Determine the [x, y] coordinate at the center of the cell enclosing the given text.  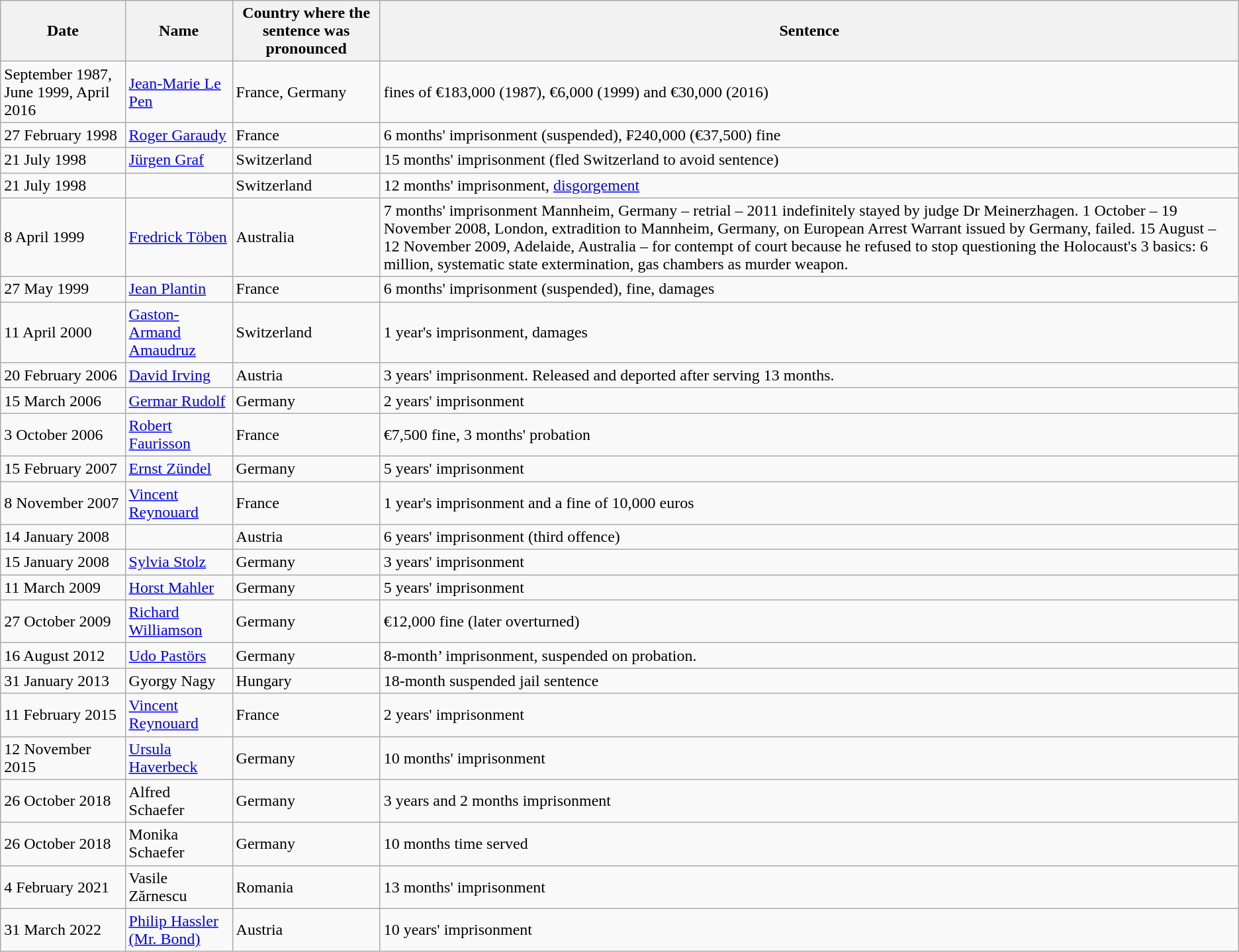
3 October 2006 [63, 434]
6 years' imprisonment (third offence) [809, 537]
Ursula Haverbeck [179, 758]
1 year's imprisonment, damages [809, 332]
Vasile Zărnescu [179, 887]
Udo Pastörs [179, 656]
10 months' imprisonment [809, 758]
Jürgen Graf [179, 160]
15 February 2007 [63, 468]
6 months' imprisonment (suspended), ₣240,000 (€37,500) fine [809, 135]
Richard Williamson [179, 622]
8-month’ imprisonment, suspended on probation. [809, 656]
Ernst Zündel [179, 468]
Country where the sentence was pronounced [306, 31]
€7,500 fine, 3 months' probation [809, 434]
Gaston-Armand Amaudruz [179, 332]
10 years' imprisonment [809, 930]
4 February 2021 [63, 887]
€12,000 fine (later overturned) [809, 622]
11 February 2015 [63, 714]
Jean Plantin [179, 289]
12 November 2015 [63, 758]
15 months' imprisonment (fled Switzerland to avoid sentence) [809, 160]
27 October 2009 [63, 622]
Germar Rudolf [179, 400]
8 November 2007 [63, 503]
Monika Schaefer [179, 844]
13 months' imprisonment [809, 887]
14 January 2008 [63, 537]
Alfred Schaefer [179, 801]
Date [63, 31]
6 months' imprisonment (suspended), fine, damages [809, 289]
France, Germany [306, 92]
Sentence [809, 31]
Horst Mahler [179, 587]
1 year's imprisonment and a fine of 10,000 euros [809, 503]
David Irving [179, 375]
Roger Garaudy [179, 135]
Gyorgy Nagy [179, 681]
27 February 1998 [63, 135]
15 January 2008 [63, 562]
Sylvia Stolz [179, 562]
Robert Faurisson [179, 434]
15 March 2006 [63, 400]
20 February 2006 [63, 375]
12 months' imprisonment, disgorgement [809, 185]
31 March 2022 [63, 930]
Hungary [306, 681]
11 March 2009 [63, 587]
8 April 1999 [63, 237]
Romania [306, 887]
16 August 2012 [63, 656]
3 years and 2 months imprisonment [809, 801]
Jean-Marie Le Pen [179, 92]
11 April 2000 [63, 332]
fines of €183,000 (1987), €6,000 (1999) and €30,000 (2016) [809, 92]
Name [179, 31]
18-month suspended jail sentence [809, 681]
3 years' imprisonment [809, 562]
September 1987, June 1999, April 2016 [63, 92]
31 January 2013 [63, 681]
Australia [306, 237]
3 years' imprisonment. Released and deported after serving 13 months. [809, 375]
Philip Hassler (Mr. Bond) [179, 930]
27 May 1999 [63, 289]
10 months time served [809, 844]
Fredrick Töben [179, 237]
